For the text-containing cell, return its midpoint in (x, y) coordinate format. 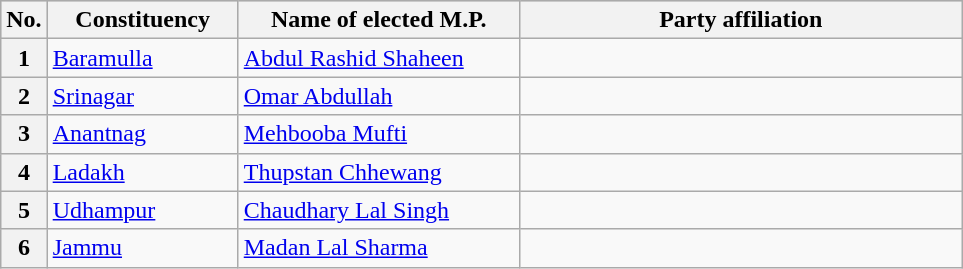
Madan Lal Sharma (378, 248)
5 (24, 210)
Abdul Rashid Shaheen (378, 58)
3 (24, 134)
2 (24, 96)
Baramulla (142, 58)
No. (24, 20)
6 (24, 248)
Party affiliation (740, 20)
4 (24, 172)
Omar Abdullah (378, 96)
Mehbooba Mufti (378, 134)
1 (24, 58)
Udhampur (142, 210)
Anantnag (142, 134)
Name of elected M.P. (378, 20)
Thupstan Chhewang (378, 172)
Srinagar (142, 96)
Jammu (142, 248)
Ladakh (142, 172)
Constituency (142, 20)
Chaudhary Lal Singh (378, 210)
